Return the (x, y) coordinate for the center point of the cell that contains the specified text.  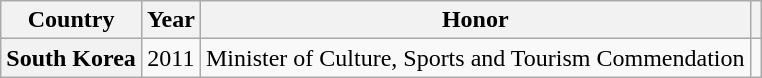
Honor (475, 20)
South Korea (72, 58)
Minister of Culture, Sports and Tourism Commendation (475, 58)
Year (170, 20)
2011 (170, 58)
Country (72, 20)
